Pinpoint the cell where the given text exists, returning its (x, y) midpoint coordinate. 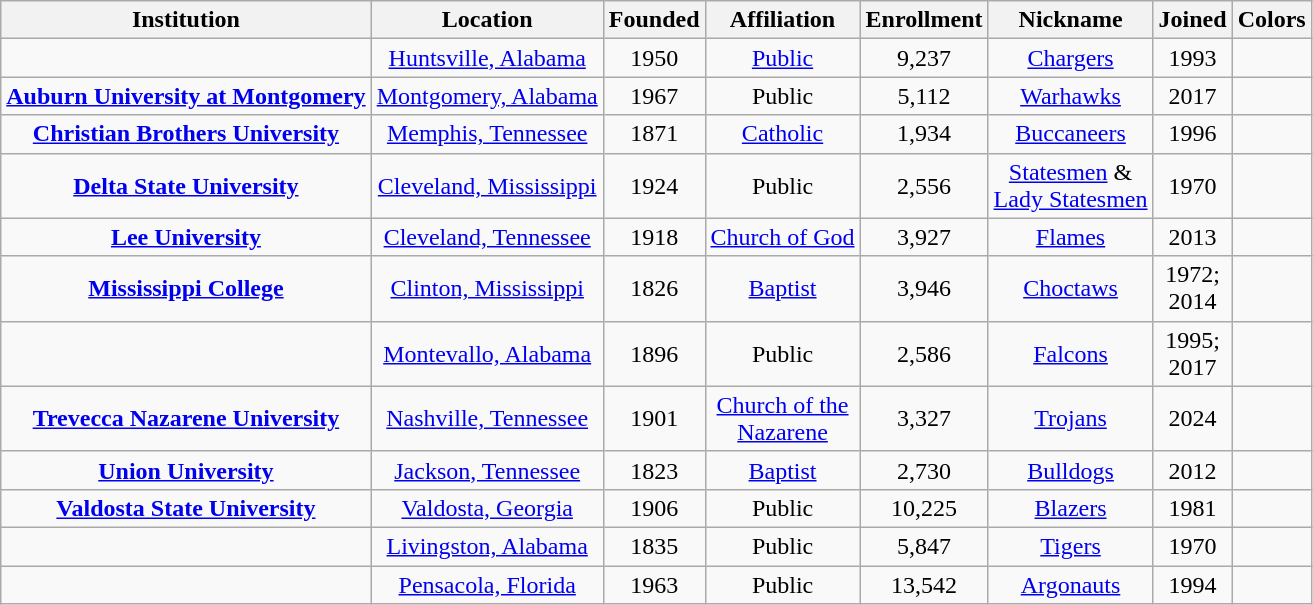
Catholic (782, 134)
1950 (654, 58)
1967 (654, 96)
1981 (1192, 508)
2013 (1192, 237)
2017 (1192, 96)
Bulldogs (1070, 470)
1826 (654, 288)
Nashville, Tennessee (487, 418)
3,327 (924, 418)
Institution (186, 20)
3,927 (924, 237)
Clinton, Mississippi (487, 288)
2024 (1192, 418)
Valdosta State University (186, 508)
13,542 (924, 585)
5,847 (924, 546)
Valdosta, Georgia (487, 508)
Christian Brothers University (186, 134)
1963 (654, 585)
Location (487, 20)
1,934 (924, 134)
Jackson, Tennessee (487, 470)
Cleveland, Tennessee (487, 237)
2012 (1192, 470)
Trevecca Nazarene University (186, 418)
2,586 (924, 354)
Huntsville, Alabama (487, 58)
1996 (1192, 134)
Church of theNazarene (782, 418)
Choctaws (1070, 288)
Tigers (1070, 546)
1835 (654, 546)
Enrollment (924, 20)
Nickname (1070, 20)
9,237 (924, 58)
1918 (654, 237)
1994 (1192, 585)
Auburn University at Montgomery (186, 96)
Cleveland, Mississippi (487, 186)
Colors (1272, 20)
1823 (654, 470)
Trojans (1070, 418)
2,556 (924, 186)
1896 (654, 354)
Union University (186, 470)
Delta State University (186, 186)
1871 (654, 134)
Buccaneers (1070, 134)
1924 (654, 186)
1993 (1192, 58)
Memphis, Tennessee (487, 134)
Chargers (1070, 58)
Blazers (1070, 508)
1901 (654, 418)
Church of God (782, 237)
Montevallo, Alabama (487, 354)
3,946 (924, 288)
Mississippi College (186, 288)
Founded (654, 20)
5,112 (924, 96)
2,730 (924, 470)
Warhawks (1070, 96)
1995;2017 (1192, 354)
1906 (654, 508)
Argonauts (1070, 585)
Affiliation (782, 20)
1972;2014 (1192, 288)
Livingston, Alabama (487, 546)
Montgomery, Alabama (487, 96)
Lee University (186, 237)
Pensacola, Florida (487, 585)
10,225 (924, 508)
Flames (1070, 237)
Joined (1192, 20)
Falcons (1070, 354)
Statesmen &Lady Statesmen (1070, 186)
